From the cell containing the given text, extract its center point as (x, y) coordinate. 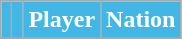
Nation (141, 20)
Player (62, 20)
